Identify which cell holds the provided text, then report its (x, y) central coordinate. 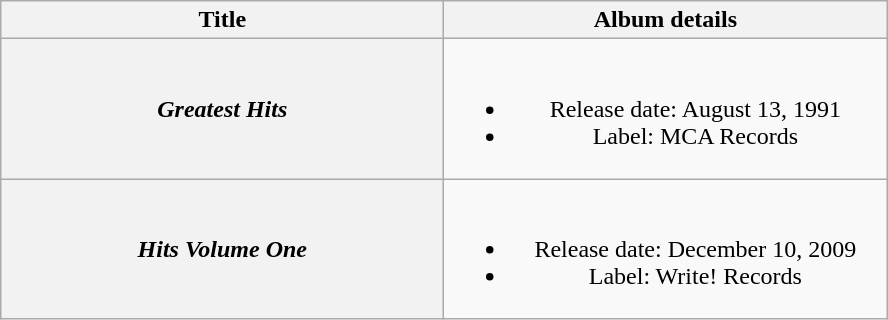
Release date: December 10, 2009Label: Write! Records (666, 249)
Release date: August 13, 1991Label: MCA Records (666, 109)
Album details (666, 20)
Hits Volume One (222, 249)
Greatest Hits (222, 109)
Title (222, 20)
